Return the (x, y) coordinate for the center point of the cell that contains the specified text.  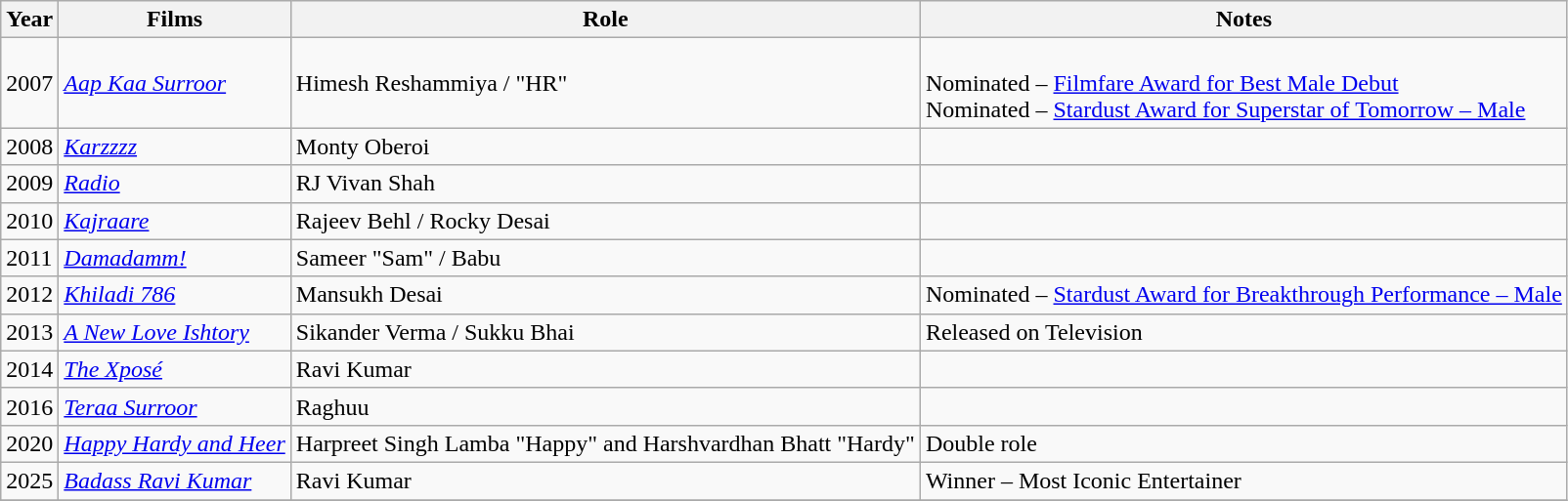
Nominated – Stardust Award for Breakthrough Performance – Male (1243, 295)
2010 (29, 221)
Notes (1243, 20)
The Xposé (174, 369)
Role (605, 20)
Nominated – Filmfare Award for Best Male Debut Nominated – Stardust Award for Superstar of Tomorrow – Male (1243, 83)
Films (174, 20)
2020 (29, 443)
2011 (29, 258)
Khiladi 786 (174, 295)
Kajraare (174, 221)
Year (29, 20)
2012 (29, 295)
Teraa Surroor (174, 406)
Himesh Reshammiya / "HR" (605, 83)
Winner – Most Iconic Entertainer (1243, 480)
Mansukh Desai (605, 295)
Sikander Verma / Sukku Bhai (605, 332)
RJ Vivan Shah (605, 184)
A New Love Ishtory (174, 332)
Damadamm! (174, 258)
Harpreet Singh Lamba "Happy" and Harshvardhan Bhatt "Hardy" (605, 443)
2007 (29, 83)
Released on Television (1243, 332)
2009 (29, 184)
Sameer "Sam" / Babu (605, 258)
Radio (174, 184)
Double role (1243, 443)
Raghuu (605, 406)
Karzzzz (174, 146)
Badass Ravi Kumar (174, 480)
Aap Kaa Surroor (174, 83)
2008 (29, 146)
2014 (29, 369)
2025 (29, 480)
Rajeev Behl / Rocky Desai (605, 221)
Happy Hardy and Heer (174, 443)
2016 (29, 406)
2013 (29, 332)
Monty Oberoi (605, 146)
